Return the (x, y) coordinate for the center point of the cell that contains the specified text.  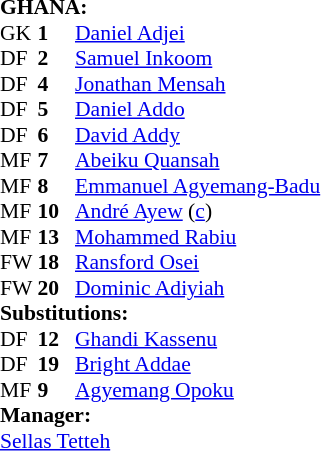
1 (57, 33)
Mohammed Rabiu (198, 237)
Samuel Inkoom (198, 59)
10 (57, 211)
David Addy (198, 135)
Daniel Adjei (198, 33)
2 (57, 59)
Jonathan Mensah (198, 84)
Agyemang Opoku (198, 390)
André Ayew (c) (198, 211)
12 (57, 339)
18 (57, 263)
4 (57, 84)
19 (57, 365)
Dominic Adiyiah (198, 288)
Ransford Osei (198, 263)
Ghandi Kassenu (198, 339)
Emmanuel Agyemang-Badu (198, 186)
Manager: (160, 415)
GK (19, 33)
Daniel Addo (198, 109)
Bright Addae (198, 365)
7 (57, 161)
9 (57, 390)
Substitutions: (160, 313)
5 (57, 109)
20 (57, 288)
Abeiku Quansah (198, 161)
13 (57, 237)
8 (57, 186)
6 (57, 135)
